Detect which cell encompasses the target text, then output its [x, y] center coordinate. 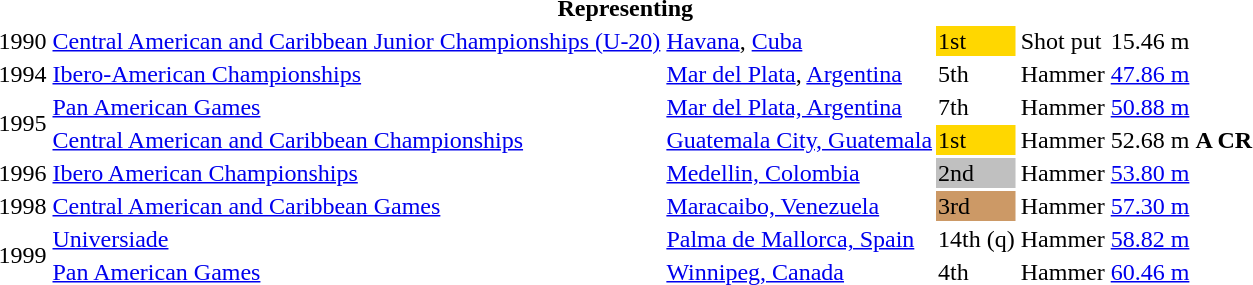
Guatemala City, Guatemala [800, 140]
Shot put [1062, 41]
57.30 m [1181, 206]
Central American and Caribbean Junior Championships (U-20) [356, 41]
5th [977, 74]
Maracaibo, Venezuela [800, 206]
Medellin, Colombia [800, 173]
3rd [977, 206]
Central American and Caribbean Championships [356, 140]
Palma de Mallorca, Spain [800, 239]
Ibero-American Championships [356, 74]
52.68 m A CR [1181, 140]
Central American and Caribbean Games [356, 206]
50.88 m [1181, 107]
2nd [977, 173]
14th (q) [977, 239]
47.86 m [1181, 74]
53.80 m [1181, 173]
Universiade [356, 239]
58.82 m [1181, 239]
Pan American Games [356, 107]
15.46 m [1181, 41]
Ibero American Championships [356, 173]
7th [977, 107]
Havana, Cuba [800, 41]
